Provide the [x, y] coordinate of the cell's center where the given text is located.  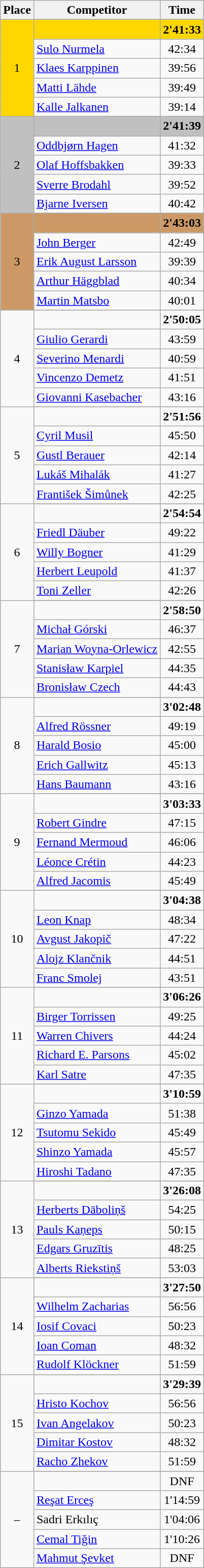
8 [17, 745]
2'41:33 [182, 29]
Michał Górski [96, 629]
2 [17, 165]
Alfred Rössner [96, 726]
43:59 [182, 339]
Richard E. Parsons [96, 1055]
Cyril Musil [96, 436]
Giulio Gerardi [96, 339]
Léonce Crétin [96, 862]
50:15 [182, 1229]
2'51:56 [182, 416]
Matti Lähde [96, 87]
Severino Menardi [96, 358]
41:27 [182, 474]
Bjarne Iversen [96, 203]
Sulo Nurmela [96, 49]
41:29 [182, 552]
Sverre Brodahl [96, 184]
44:51 [182, 958]
Time [182, 10]
Sadri Erkılıç [96, 1520]
42:14 [182, 455]
Erik August Larsson [96, 262]
3'27:50 [182, 1287]
Stanisław Karpiel [96, 668]
6 [17, 552]
49:25 [182, 1016]
13 [17, 1229]
Alojz Klančnik [96, 958]
2'50:05 [182, 320]
Martin Matsbo [96, 300]
15 [17, 1423]
Alberts Riekstiņš [96, 1268]
46:06 [182, 842]
1 [17, 68]
Ginzo Yamada [96, 1113]
Hristo Kochov [96, 1403]
Iosif Covaci [96, 1326]
Place [17, 10]
39:52 [182, 184]
Edgars Gruzītis [96, 1249]
41:32 [182, 145]
42:55 [182, 649]
Herberts Dāboliņš [96, 1210]
39:39 [182, 262]
43:51 [182, 978]
Birger Torrissen [96, 1016]
41:51 [182, 378]
49:19 [182, 726]
Arthur Häggblad [96, 281]
42:34 [182, 49]
48:34 [182, 920]
40:01 [182, 300]
Friedl Däuber [96, 532]
Lukáš Mihalák [96, 474]
45:57 [182, 1152]
3'29:39 [182, 1384]
Harald Bosio [96, 745]
Tsutomu Sekido [96, 1132]
11 [17, 1036]
Ioan Coman [96, 1345]
Robert Gindre [96, 823]
45:02 [182, 1055]
Ivan Angelakov [96, 1423]
3'06:26 [182, 997]
42:25 [182, 494]
John Berger [96, 243]
40:42 [182, 203]
Competitor [96, 10]
Alfred Jacomis [96, 881]
51:38 [182, 1113]
44:35 [182, 668]
39:49 [182, 87]
2'58:50 [182, 610]
44:23 [182, 862]
3'10:59 [182, 1094]
40:59 [182, 358]
54:25 [182, 1210]
42:26 [182, 591]
39:14 [182, 107]
49:22 [182, 532]
Avgust Jakopič [96, 939]
39:56 [182, 68]
2'54:54 [182, 513]
Kalle Jalkanen [96, 107]
– [17, 1520]
Shinzo Yamada [96, 1152]
Klaes Karppinen [96, 68]
Franc Smolej [96, 978]
Dimitar Kostov [96, 1442]
2'43:03 [182, 223]
Bronisław Czech [96, 687]
48:25 [182, 1249]
5 [17, 455]
Warren Chivers [96, 1036]
Hans Baumann [96, 784]
Mahmut Şevket [96, 1558]
1'10:26 [182, 1539]
46:37 [182, 629]
9 [17, 842]
Giovanni Kasebacher [96, 397]
Herbert Leupold [96, 571]
4 [17, 358]
47:22 [182, 939]
Willy Bogner [96, 552]
45:00 [182, 745]
14 [17, 1326]
10 [17, 939]
Leon Knap [96, 920]
Hiroshi Tadano [96, 1171]
39:33 [182, 165]
Olaf Hoffsbakken [96, 165]
František Šimůnek [96, 494]
3'04:38 [182, 900]
Racho Zhekov [96, 1461]
Erich Gallwitz [96, 765]
Rudolf Klöckner [96, 1365]
40:34 [182, 281]
Cemal Tiğin [96, 1539]
Reşat Erceş [96, 1500]
7 [17, 649]
Oddbjørn Hagen [96, 145]
42:49 [182, 243]
Wilhelm Zacharias [96, 1307]
12 [17, 1132]
Pauls Kaņeps [96, 1229]
45:50 [182, 436]
Fernand Mermoud [96, 842]
53:03 [182, 1268]
41:37 [182, 571]
3 [17, 261]
44:24 [182, 1036]
1'14:59 [182, 1500]
44:43 [182, 687]
Vincenzo Demetz [96, 378]
3'03:33 [182, 803]
3'02:48 [182, 707]
2'41:39 [182, 126]
1'04:06 [182, 1520]
3'26:08 [182, 1191]
Gustl Berauer [96, 455]
Toni Zeller [96, 591]
Karl Satre [96, 1074]
45:13 [182, 765]
47:15 [182, 823]
Marian Woyna-Orlewicz [96, 649]
